Pinpoint the cell where the given text exists, returning its (x, y) midpoint coordinate. 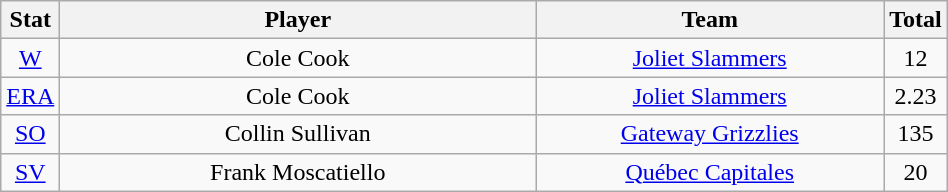
Player (298, 20)
20 (916, 172)
Gateway Grizzlies (710, 134)
ERA (30, 96)
Frank Moscatiello (298, 172)
2.23 (916, 96)
W (30, 58)
Total (916, 20)
12 (916, 58)
SO (30, 134)
Collin Sullivan (298, 134)
SV (30, 172)
Québec Capitales (710, 172)
Stat (30, 20)
Team (710, 20)
135 (916, 134)
